Scan for the cell matching the given text and deliver its [x, y] coordinate at center. 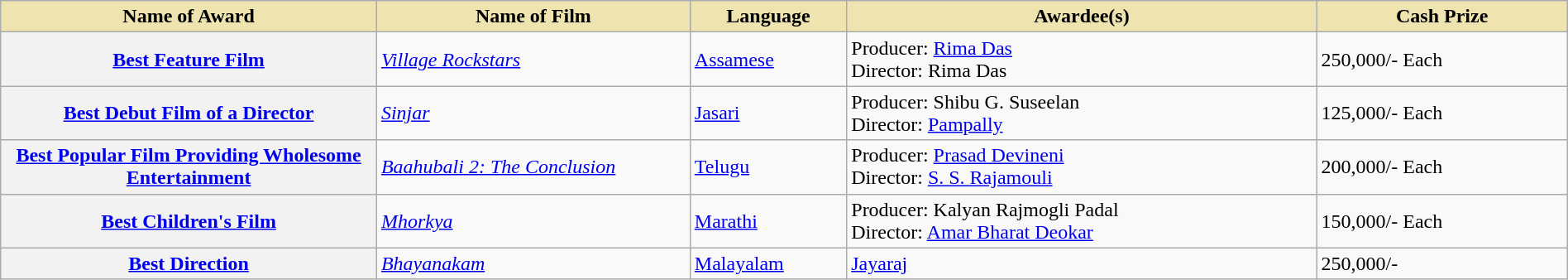
Malayalam [767, 263]
Best Direction [189, 263]
Producer: Shibu G. Suseelan Director: Pampally [1082, 113]
Jayaraj [1082, 263]
Cash Prize [1442, 17]
150,000/- Each [1442, 220]
Sinjar [533, 113]
Mhorkya [533, 220]
Marathi [767, 220]
Name of Award [189, 17]
Best Children's Film [189, 220]
Jasari [767, 113]
250,000/- [1442, 263]
Language [767, 17]
200,000/- Each [1442, 167]
Producer: Kalyan Rajmogli Padal Director: Amar Bharat Deokar [1082, 220]
Producer: Rima DasDirector: Rima Das [1082, 60]
125,000/- Each [1442, 113]
Assamese [767, 60]
Village Rockstars [533, 60]
Bhayanakam [533, 263]
250,000/- Each [1442, 60]
Best Debut Film of a Director [189, 113]
Baahubali 2: The Conclusion [533, 167]
Telugu [767, 167]
Best Feature Film [189, 60]
Name of Film [533, 17]
Awardee(s) [1082, 17]
Producer: Prasad Devineni Director: S. S. Rajamouli [1082, 167]
Best Popular Film Providing Wholesome Entertainment [189, 167]
